Provide the [X, Y] coordinate of the cell's center where the given text is located.  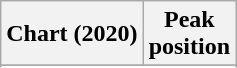
Peakposition [189, 34]
Chart (2020) [72, 34]
